Extract the (X, Y) coordinate from the center of the cell holding the provided text.  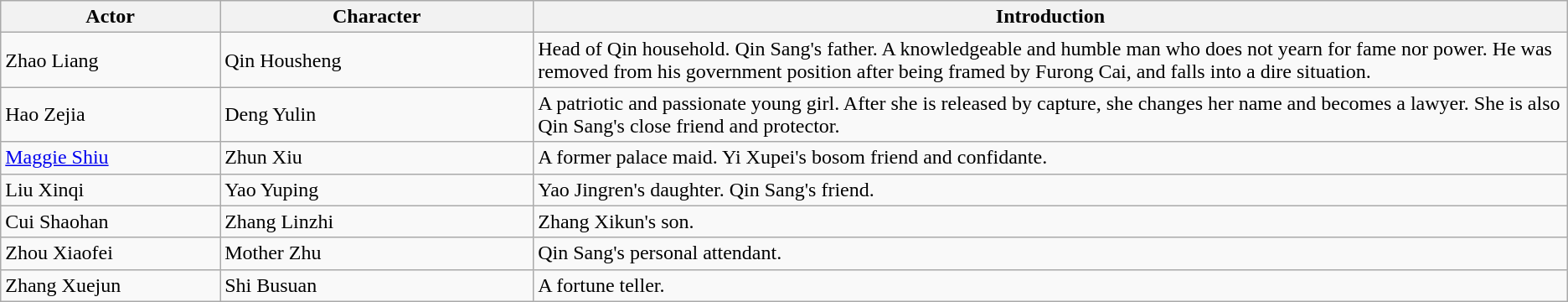
A fortune teller. (1050, 285)
Zhang Xikun's son. (1050, 221)
Introduction (1050, 17)
Yao Yuping (377, 190)
Cui Shaohan (111, 221)
Hao Zejia (111, 114)
Zhang Linzhi (377, 221)
Shi Busuan (377, 285)
Maggie Shiu (111, 158)
Mother Zhu (377, 253)
Zhang Xuejun (111, 285)
Zhun Xiu (377, 158)
Zhao Liang (111, 60)
Deng Yulin (377, 114)
Liu Xinqi (111, 190)
Character (377, 17)
Zhou Xiaofei (111, 253)
Qin Housheng (377, 60)
Yao Jingren's daughter. Qin Sang's friend. (1050, 190)
A former palace maid. Yi Xupei's bosom friend and confidante. (1050, 158)
Actor (111, 17)
Qin Sang's personal attendant. (1050, 253)
